Search for the cell housing the specified text and yield its [x, y] center coordinate. 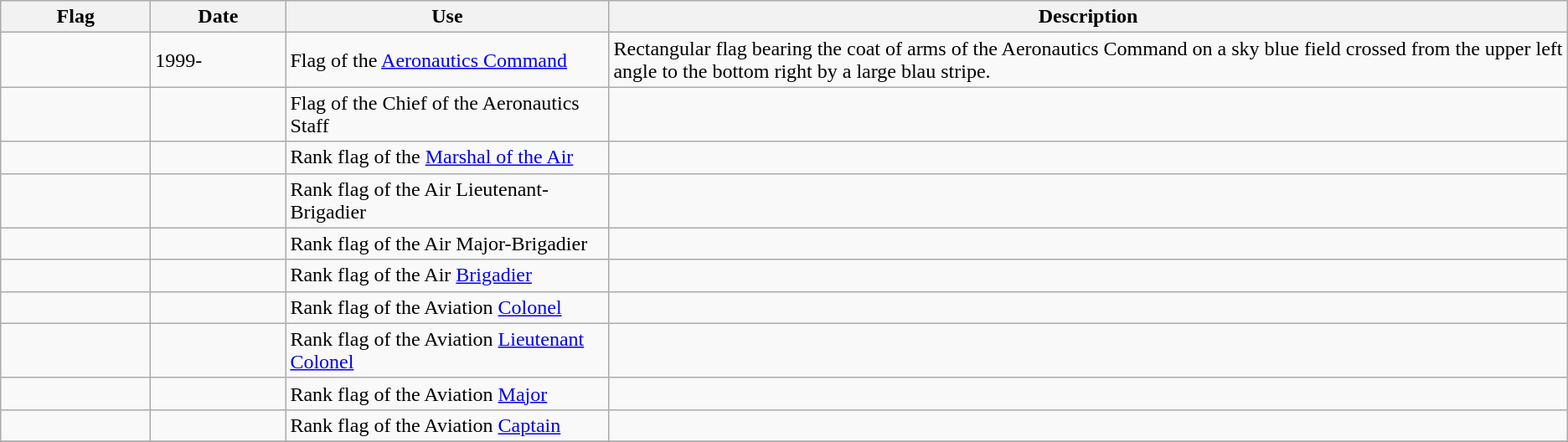
Rank flag of the Aviation Major [447, 393]
Rank flag of the Aviation Lieutenant Colonel [447, 350]
Rank flag of the Marshal of the Air [447, 157]
Rank flag of the Air Lieutenant-Brigadier [447, 201]
Description [1088, 17]
Date [218, 17]
Flag [75, 17]
Rank flag of the Aviation Captain [447, 425]
Rank flag of the Aviation Colonel [447, 307]
Rank flag of the Air Brigadier [447, 275]
Flag of the Chief of the Aeronautics Staff [447, 114]
1999- [218, 60]
Use [447, 17]
Rank flag of the Air Major-Brigadier [447, 244]
Flag of the Aeronautics Command [447, 60]
